Identify which cell holds the provided text, then report its (X, Y) central coordinate. 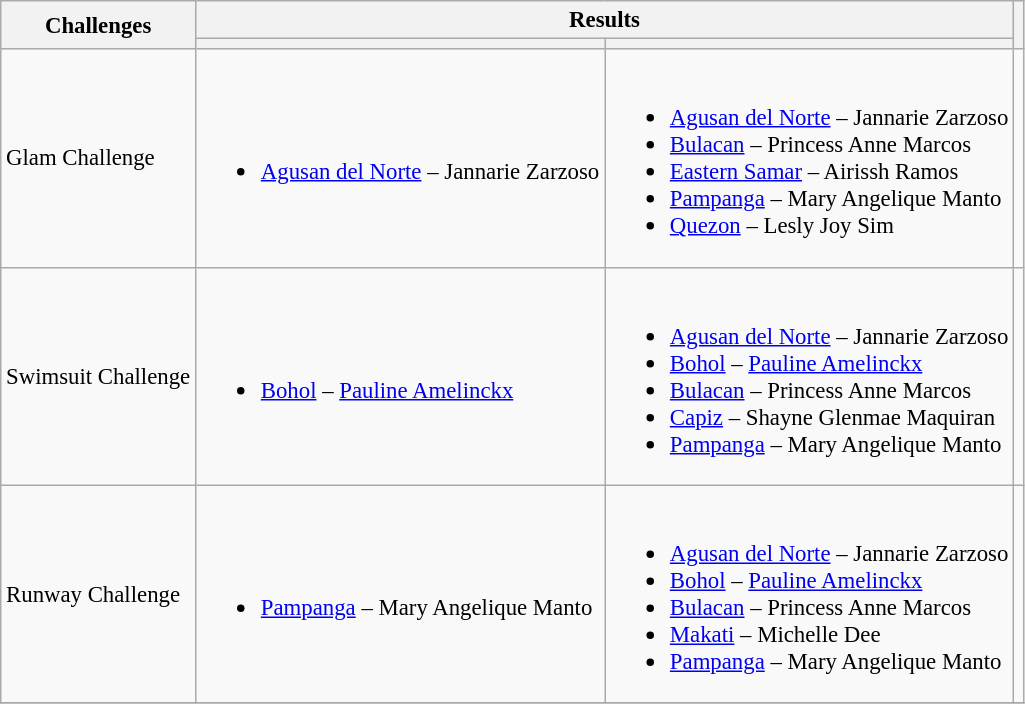
Glam Challenge (98, 158)
Bohol – Pauline Amelinckx (400, 376)
Agusan del Norte – Jannarie ZarzosoBulacan – Princess Anne MarcosEastern Samar – Airissh RamosPampanga – Mary Angelique MantoQuezon – Lesly Joy Sim (810, 158)
Runway Challenge (98, 594)
Swimsuit Challenge (98, 376)
Pampanga – Mary Angelique Manto (400, 594)
Results (604, 20)
Agusan del Norte – Jannarie Zarzoso (400, 158)
Challenges (98, 25)
Agusan del Norte – Jannarie ZarzosoBohol – Pauline AmelinckxBulacan – Princess Anne MarcosMakati – Michelle DeePampanga – Mary Angelique Manto (810, 594)
